Search for the cell housing the specified text and yield its [x, y] center coordinate. 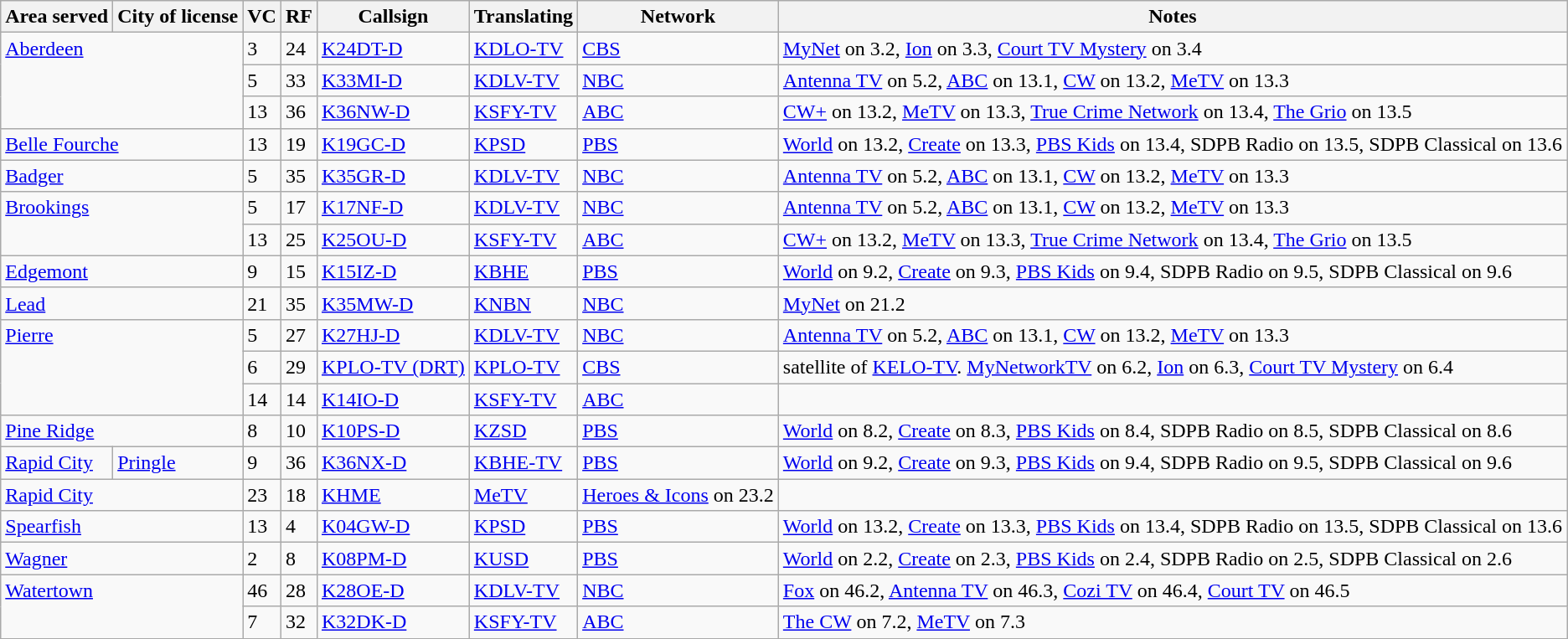
28 [298, 590]
KBHE [523, 271]
7 [262, 622]
KBHE-TV [523, 463]
VC [262, 17]
City of license [178, 17]
Notes [1173, 17]
K04GW-D [393, 527]
Pierre [122, 367]
Watertown [122, 606]
K15IZ-D [393, 271]
Area served [57, 17]
Heroes & Icons on 23.2 [678, 495]
K36NW-D [393, 112]
K19GC-D [393, 144]
K10PS-D [393, 431]
K28OE-D [393, 590]
Badger [122, 176]
World on 8.2, Create on 8.3, PBS Kids on 8.4, SDPB Radio on 8.5, SDPB Classical on 8.6 [1173, 431]
K33MI-D [393, 80]
24 [298, 49]
MeTV [523, 495]
K27HJ-D [393, 335]
29 [298, 367]
4 [298, 527]
KDLO-TV [523, 49]
Brookings [122, 224]
KUSD [523, 559]
Wagner [122, 559]
6 [262, 367]
10 [298, 431]
KPLO-TV (DRT) [393, 367]
17 [298, 208]
K35GR-D [393, 176]
19 [298, 144]
15 [298, 271]
21 [262, 303]
K17NF-D [393, 208]
3 [262, 49]
Pringle [178, 463]
K36NX-D [393, 463]
MyNet on 3.2, Ion on 3.3, Court TV Mystery on 3.4 [1173, 49]
satellite of KELO-TV. MyNetworkTV on 6.2, Ion on 6.3, Court TV Mystery on 6.4 [1173, 367]
18 [298, 495]
KNBN [523, 303]
2 [262, 559]
Pine Ridge [122, 431]
Spearfish [122, 527]
Aberdeen [122, 80]
Belle Fourche [122, 144]
Edgemont [122, 271]
33 [298, 80]
KZSD [523, 431]
K35MW-D [393, 303]
The CW on 7.2, MeTV on 7.3 [1173, 622]
25 [298, 240]
K25OU-D [393, 240]
K08PM-D [393, 559]
Network [678, 17]
World on 2.2, Create on 2.3, PBS Kids on 2.4, SDPB Radio on 2.5, SDPB Classical on 2.6 [1173, 559]
46 [262, 590]
Callsign [393, 17]
KHME [393, 495]
KPLO-TV [523, 367]
27 [298, 335]
23 [262, 495]
MyNet on 21.2 [1173, 303]
RF [298, 17]
Fox on 46.2, Antenna TV on 46.3, Cozi TV on 46.4, Court TV on 46.5 [1173, 590]
K14IO-D [393, 399]
Translating [523, 17]
K24DT-D [393, 49]
32 [298, 622]
Lead [122, 303]
K32DK-D [393, 622]
